Return the [x, y] coordinate for the center point of the cell that contains the specified text.  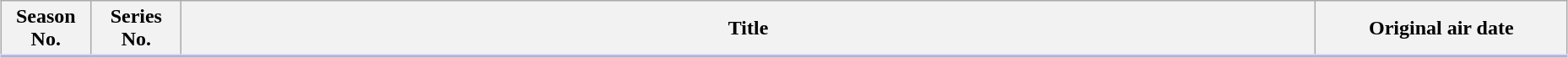
Season No. [46, 29]
Original air date [1441, 29]
Series No. [137, 29]
Title [748, 29]
